Determine the (x, y) coordinate at the center of the cell enclosing the given text.  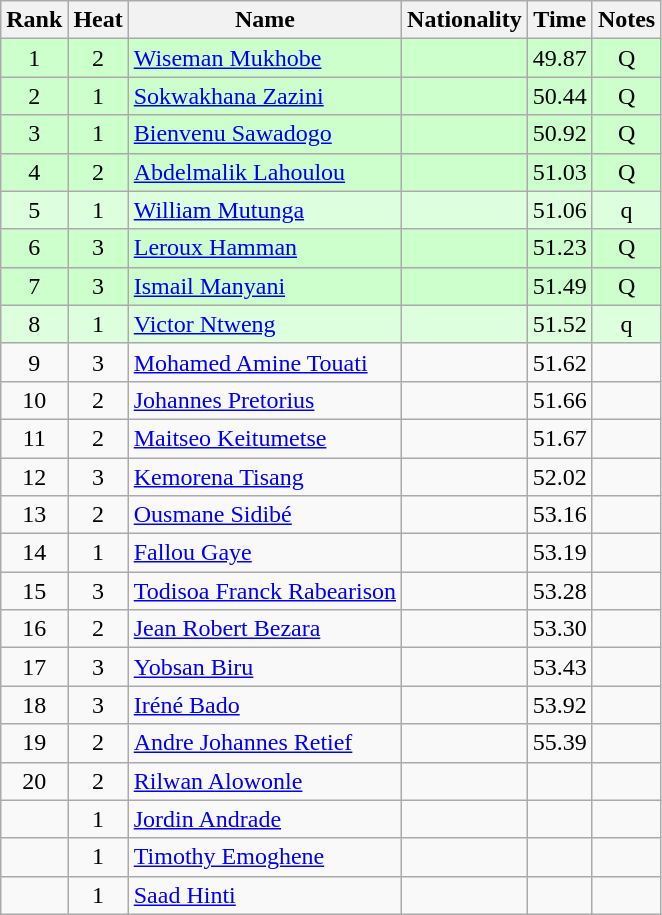
Johannes Pretorius (264, 400)
6 (34, 248)
7 (34, 286)
14 (34, 553)
53.19 (560, 553)
16 (34, 629)
Jean Robert Bezara (264, 629)
12 (34, 477)
9 (34, 362)
51.66 (560, 400)
5 (34, 210)
Name (264, 20)
Saad Hinti (264, 895)
51.49 (560, 286)
Kemorena Tisang (264, 477)
Fallou Gaye (264, 553)
19 (34, 743)
53.92 (560, 705)
53.28 (560, 591)
50.44 (560, 96)
51.23 (560, 248)
Todisoa Franck Rabearison (264, 591)
53.30 (560, 629)
Leroux Hamman (264, 248)
13 (34, 515)
55.39 (560, 743)
17 (34, 667)
20 (34, 781)
53.16 (560, 515)
Ousmane Sidibé (264, 515)
51.06 (560, 210)
Ismail Manyani (264, 286)
4 (34, 172)
18 (34, 705)
11 (34, 438)
8 (34, 324)
Andre Johannes Retief (264, 743)
Notes (626, 20)
Timothy Emoghene (264, 857)
Heat (98, 20)
Wiseman Mukhobe (264, 58)
53.43 (560, 667)
Time (560, 20)
49.87 (560, 58)
51.52 (560, 324)
52.02 (560, 477)
51.03 (560, 172)
Nationality (465, 20)
Mohamed Amine Touati (264, 362)
Abdelmalik Lahoulou (264, 172)
Rilwan Alowonle (264, 781)
51.62 (560, 362)
Rank (34, 20)
10 (34, 400)
Bienvenu Sawadogo (264, 134)
William Mutunga (264, 210)
Jordin Andrade (264, 819)
50.92 (560, 134)
51.67 (560, 438)
Maitseo Keitumetse (264, 438)
Victor Ntweng (264, 324)
15 (34, 591)
Yobsan Biru (264, 667)
Iréné Bado (264, 705)
Sokwakhana Zazini (264, 96)
